Output the [x, y] coordinate of the center of the cell containing the given text.  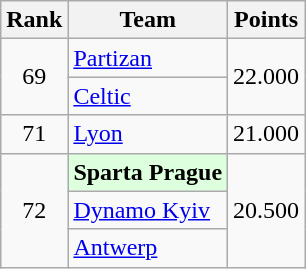
Celtic [148, 96]
22.000 [266, 77]
21.000 [266, 134]
Partizan [148, 58]
Points [266, 20]
Team [148, 20]
Lyon [148, 134]
Sparta Prague [148, 172]
Dynamo Kyiv [148, 210]
20.500 [266, 210]
71 [34, 134]
69 [34, 77]
Antwerp [148, 248]
72 [34, 210]
Rank [34, 20]
